From the cell containing the given text, extract its center point as (x, y) coordinate. 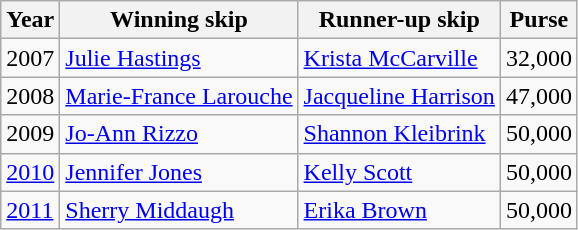
Jo-Ann Rizzo (179, 134)
Marie-France Larouche (179, 96)
Julie Hastings (179, 58)
32,000 (538, 58)
Purse (538, 20)
Sherry Middaugh (179, 210)
Jennifer Jones (179, 172)
2008 (30, 96)
2011 (30, 210)
2007 (30, 58)
Jacqueline Harrison (399, 96)
Year (30, 20)
Kelly Scott (399, 172)
2009 (30, 134)
47,000 (538, 96)
2010 (30, 172)
Winning skip (179, 20)
Erika Brown (399, 210)
Shannon Kleibrink (399, 134)
Krista McCarville (399, 58)
Runner-up skip (399, 20)
